Pinpoint the cell where the given text exists, returning its (X, Y) midpoint coordinate. 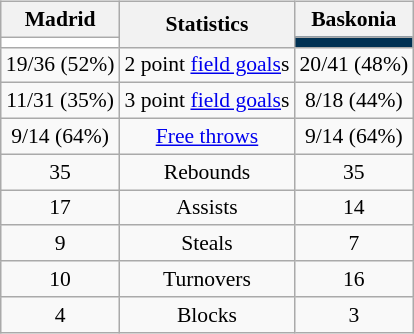
9 (60, 243)
3 point field goalss (206, 101)
4 (60, 314)
2 point field goalss (206, 65)
Free throws (206, 136)
Statistics (206, 24)
Baskonia (354, 19)
Madrid (60, 19)
Rebounds (206, 172)
20/41 (48%) (354, 65)
Assists (206, 208)
11/31 (35%) (60, 101)
17 (60, 208)
19/36 (52%) (60, 65)
Blocks (206, 314)
16 (354, 279)
3 (354, 314)
10 (60, 279)
Turnovers (206, 279)
Steals (206, 243)
7 (354, 243)
8/18 (44%) (354, 101)
14 (354, 208)
